Locate the cell with the specified text and output its [X, Y] center coordinate. 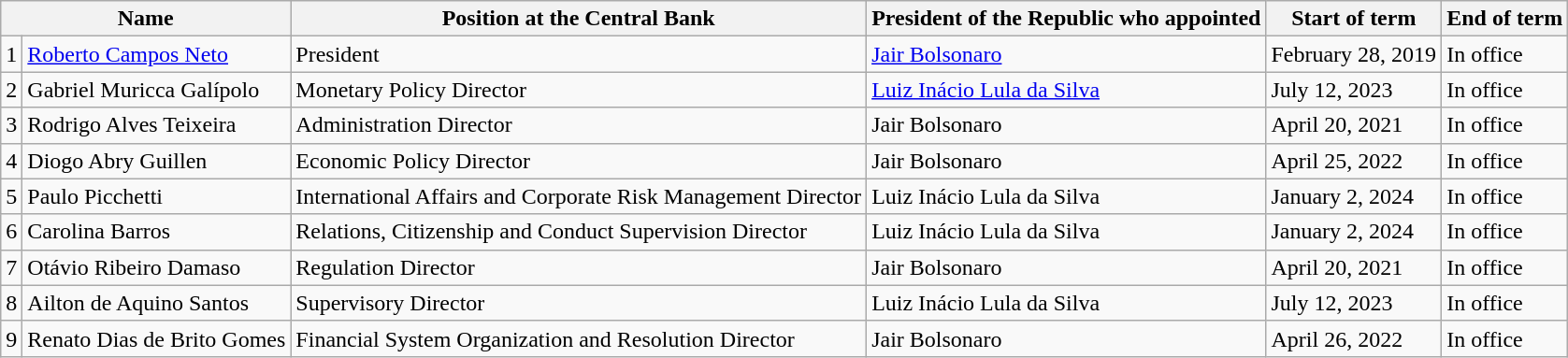
1 [11, 54]
Administration Director [579, 125]
Name [146, 19]
8 [11, 303]
7 [11, 267]
Gabriel Muricca Galípolo [157, 90]
Renato Dias de Brito Gomes [157, 338]
Carolina Barros [157, 232]
International Affairs and Corporate Risk Management Director [579, 196]
End of term [1505, 19]
Relations, Citizenship and Conduct Supervision Director [579, 232]
Diogo Abry Guillen [157, 161]
2 [11, 90]
Start of term [1354, 19]
Roberto Campos Neto [157, 54]
Position at the Central Bank [579, 19]
President of the Republic who appointed [1066, 19]
9 [11, 338]
Regulation Director [579, 267]
Ailton de Aquino Santos [157, 303]
6 [11, 232]
Economic Policy Director [579, 161]
5 [11, 196]
4 [11, 161]
3 [11, 125]
Financial System Organization and Resolution Director [579, 338]
April 26, 2022 [1354, 338]
Otávio Ribeiro Damaso [157, 267]
President [579, 54]
Supervisory Director [579, 303]
February 28, 2019 [1354, 54]
Rodrigo Alves Teixeira [157, 125]
Monetary Policy Director [579, 90]
Paulo Picchetti [157, 196]
April 25, 2022 [1354, 161]
